Find where the given text appears and provide that cell's center as [x, y] coordinate. 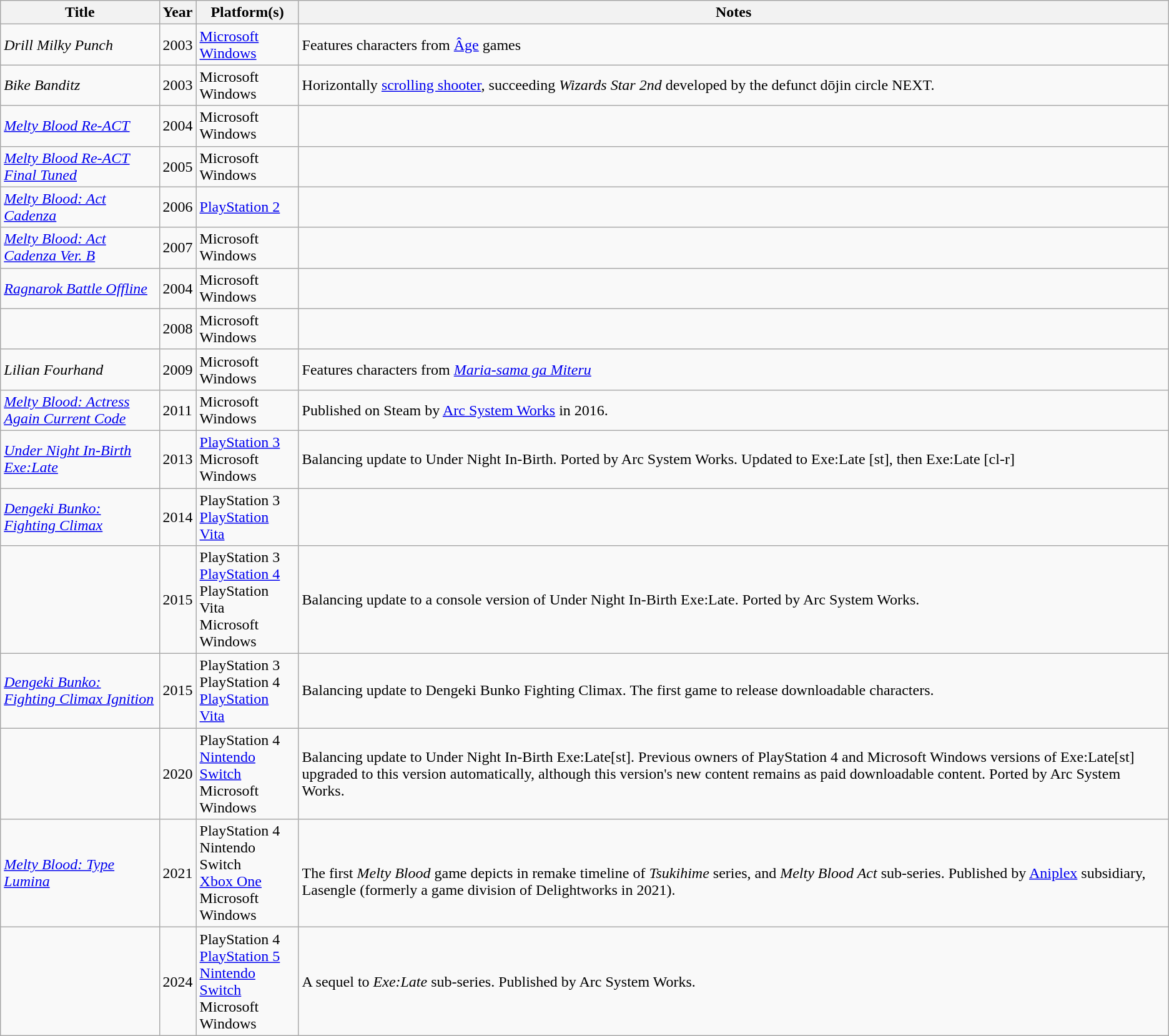
Ragnarok Battle Offline [80, 289]
Under Night In-Birth Exe:Late [80, 459]
2005 [177, 166]
2007 [177, 247]
Features characters from Âge games [733, 45]
PlayStation 3 Microsoft Windows [247, 459]
PlayStation 4PlayStation 5Nintendo SwitchMicrosoft Windows [247, 982]
Notes [733, 12]
PlayStation 2 [247, 207]
Published on Steam by Arc System Works in 2016. [733, 410]
Melty Blood Re-ACT Final Tuned [80, 166]
Melty Blood: Act Cadenza Ver. B [80, 247]
2006 [177, 207]
Features characters from Maria-sama ga Miteru [733, 370]
Bike Banditz [80, 85]
Year [177, 12]
2014 [177, 517]
Dengeki Bunko: Fighting Climax [80, 517]
2009 [177, 370]
PlayStation 4Nintendo SwitchMicrosoft Windows [247, 774]
Melty Blood Re-ACT [80, 126]
PlayStation 4Nintendo SwitchXbox OneMicrosoft Windows [247, 873]
Melty Blood: Act Cadenza [80, 207]
2008 [177, 328]
PlayStation 3PlayStation 4PlayStation VitaMicrosoft Windows [247, 599]
Title [80, 12]
2021 [177, 873]
Lilian Fourhand [80, 370]
Platform(s) [247, 12]
Balancing update to Under Night In-Birth. Ported by Arc System Works. Updated to Exe:Late [st], then Exe:Late [cl-r] [733, 459]
Melty Blood: Type Lumina [80, 873]
2011 [177, 410]
Melty Blood: Actress Again Current Code [80, 410]
Dengeki Bunko: Fighting Climax Ignition [80, 691]
2024 [177, 982]
Drill Milky Punch [80, 45]
A sequel to Exe:Late sub-series. Published by Arc System Works. [733, 982]
Horizontally scrolling shooter, succeeding Wizards Star 2nd developed by the defunct dōjin circle NEXT. [733, 85]
PlayStation 3PlayStation 4PlayStation Vita [247, 691]
Balancing update to a console version of Under Night In-Birth Exe:Late. Ported by Arc System Works. [733, 599]
2013 [177, 459]
Balancing update to Dengeki Bunko Fighting Climax. The first game to release downloadable characters. [733, 691]
PlayStation 3PlayStation Vita [247, 517]
2020 [177, 774]
